Find where the given text appears and provide that cell's center as (X, Y) coordinate. 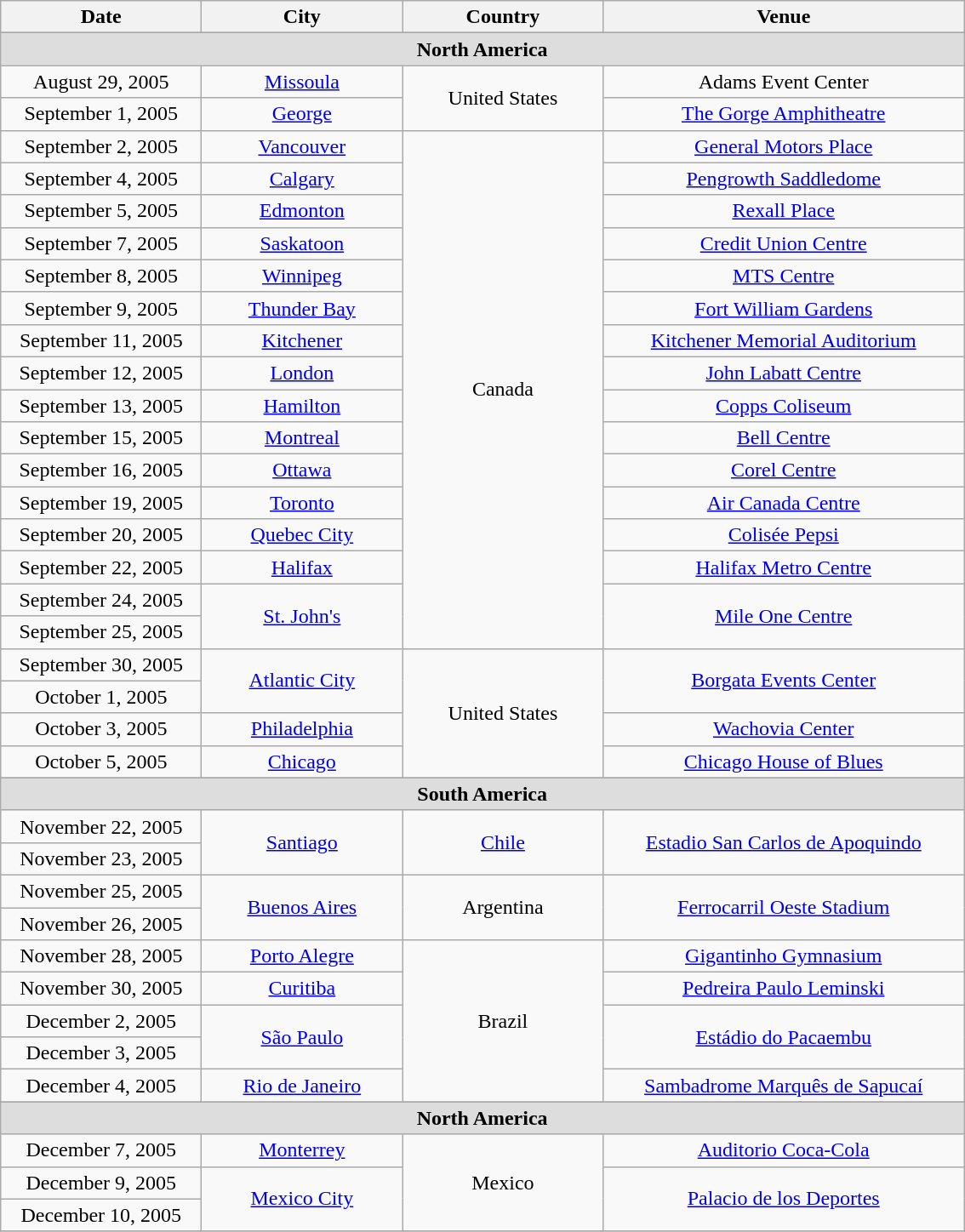
Pengrowth Saddledome (784, 179)
Porto Alegre (302, 956)
Canada (503, 390)
Air Canada Centre (784, 503)
Winnipeg (302, 276)
September 30, 2005 (101, 664)
September 13, 2005 (101, 406)
Country (503, 17)
November 25, 2005 (101, 891)
October 3, 2005 (101, 729)
Kitchener Memorial Auditorium (784, 340)
Credit Union Centre (784, 243)
John Labatt Centre (784, 373)
September 16, 2005 (101, 471)
Venue (784, 17)
Curitiba (302, 989)
September 1, 2005 (101, 114)
Argentina (503, 907)
October 1, 2005 (101, 697)
Gigantinho Gymnasium (784, 956)
Sambadrome Marquês de Sapucaí (784, 1086)
Palacio de los Deportes (784, 1199)
MTS Centre (784, 276)
Mexico (503, 1183)
September 4, 2005 (101, 179)
September 19, 2005 (101, 503)
December 3, 2005 (101, 1053)
December 4, 2005 (101, 1086)
November 30, 2005 (101, 989)
September 5, 2005 (101, 211)
September 20, 2005 (101, 535)
October 5, 2005 (101, 761)
Borgata Events Center (784, 681)
September 22, 2005 (101, 568)
November 22, 2005 (101, 826)
General Motors Place (784, 146)
Rexall Place (784, 211)
Mexico City (302, 1199)
Halifax Metro Centre (784, 568)
September 2, 2005 (101, 146)
Estádio do Pacaembu (784, 1037)
November 26, 2005 (101, 923)
Ferrocarril Oeste Stadium (784, 907)
Brazil (503, 1021)
August 29, 2005 (101, 82)
Atlantic City (302, 681)
September 8, 2005 (101, 276)
Bell Centre (784, 438)
Auditorio Coca-Cola (784, 1150)
South America (482, 794)
September 15, 2005 (101, 438)
St. John's (302, 616)
September 25, 2005 (101, 632)
Thunder Bay (302, 308)
Kitchener (302, 340)
Saskatoon (302, 243)
São Paulo (302, 1037)
Edmonton (302, 211)
Rio de Janeiro (302, 1086)
Montreal (302, 438)
September 7, 2005 (101, 243)
Chile (503, 842)
London (302, 373)
Monterrey (302, 1150)
Hamilton (302, 406)
Pedreira Paulo Leminski (784, 989)
November 28, 2005 (101, 956)
Ottawa (302, 471)
Toronto (302, 503)
The Gorge Amphitheatre (784, 114)
Vancouver (302, 146)
Wachovia Center (784, 729)
Estadio San Carlos de Apoquindo (784, 842)
City (302, 17)
Buenos Aires (302, 907)
December 9, 2005 (101, 1183)
December 10, 2005 (101, 1215)
Chicago (302, 761)
Quebec City (302, 535)
November 23, 2005 (101, 858)
Colisée Pepsi (784, 535)
Adams Event Center (784, 82)
September 24, 2005 (101, 600)
Copps Coliseum (784, 406)
December 7, 2005 (101, 1150)
Santiago (302, 842)
Fort William Gardens (784, 308)
September 11, 2005 (101, 340)
Missoula (302, 82)
Chicago House of Blues (784, 761)
Mile One Centre (784, 616)
Corel Centre (784, 471)
Calgary (302, 179)
Date (101, 17)
September 12, 2005 (101, 373)
George (302, 114)
December 2, 2005 (101, 1021)
Halifax (302, 568)
September 9, 2005 (101, 308)
Philadelphia (302, 729)
